Find where the given text appears and provide that cell's center as [x, y] coordinate. 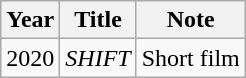
2020 [30, 58]
Note [190, 20]
SHIFT [98, 58]
Year [30, 20]
Short film [190, 58]
Title [98, 20]
